Return the (X, Y) coordinate for the center point of the cell that contains the specified text.  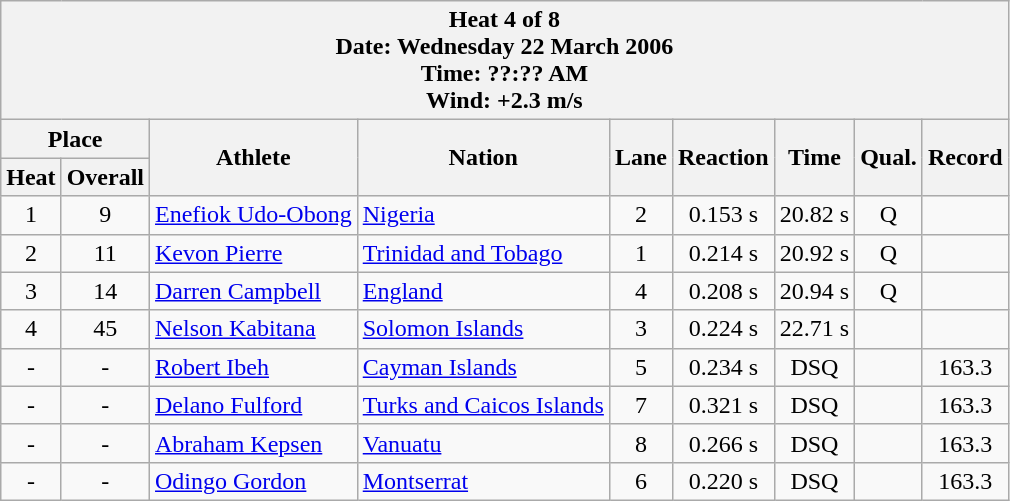
Darren Campbell (254, 291)
Vanuatu (483, 443)
Kevon Pierre (254, 253)
Montserrat (483, 481)
Nelson Kabitana (254, 329)
Reaction (723, 158)
0.153 s (723, 215)
8 (640, 443)
Trinidad and Tobago (483, 253)
Lane (640, 158)
20.94 s (814, 291)
Time (814, 158)
England (483, 291)
Robert Ibeh (254, 367)
9 (105, 215)
Solomon Islands (483, 329)
11 (105, 253)
5 (640, 367)
6 (640, 481)
Athlete (254, 158)
0.214 s (723, 253)
Heat 4 of 8 Date: Wednesday 22 March 2006 Time: ??:?? AM Wind: +2.3 m/s (504, 60)
Qual. (889, 158)
Heat (31, 177)
0.208 s (723, 291)
Overall (105, 177)
Place (76, 139)
Nigeria (483, 215)
Nation (483, 158)
20.92 s (814, 253)
Delano Fulford (254, 405)
22.71 s (814, 329)
20.82 s (814, 215)
Enefiok Udo-Obong (254, 215)
0.321 s (723, 405)
0.224 s (723, 329)
14 (105, 291)
Cayman Islands (483, 367)
0.220 s (723, 481)
Turks and Caicos Islands (483, 405)
Record (965, 158)
7 (640, 405)
0.266 s (723, 443)
Odingo Gordon (254, 481)
Abraham Kepsen (254, 443)
0.234 s (723, 367)
45 (105, 329)
